Determine the [x, y] coordinate at the center of the cell enclosing the given text.  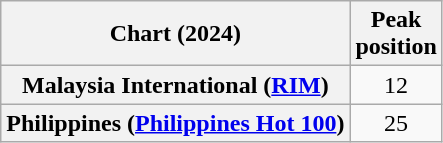
Philippines (Philippines Hot 100) [176, 123]
Peakposition [396, 34]
25 [396, 123]
12 [396, 85]
Chart (2024) [176, 34]
Malaysia International (RIM) [176, 85]
